Find where the given text appears and provide that cell's center as (X, Y) coordinate. 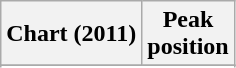
Peakposition (188, 34)
Chart (2011) (72, 34)
